Pinpoint the cell where the given text exists, returning its (x, y) midpoint coordinate. 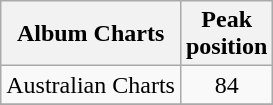
Peakposition (226, 34)
Australian Charts (91, 85)
Album Charts (91, 34)
84 (226, 85)
